Locate the cell with the specified text and output its (X, Y) center coordinate. 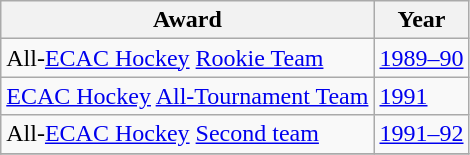
All-ECAC Hockey Rookie Team (188, 58)
1991 (422, 96)
1989–90 (422, 58)
Year (422, 20)
ECAC Hockey All-Tournament Team (188, 96)
1991–92 (422, 134)
All-ECAC Hockey Second team (188, 134)
Award (188, 20)
